Capture the cell that displays the provided text and extract its [X, Y] central coordinate. 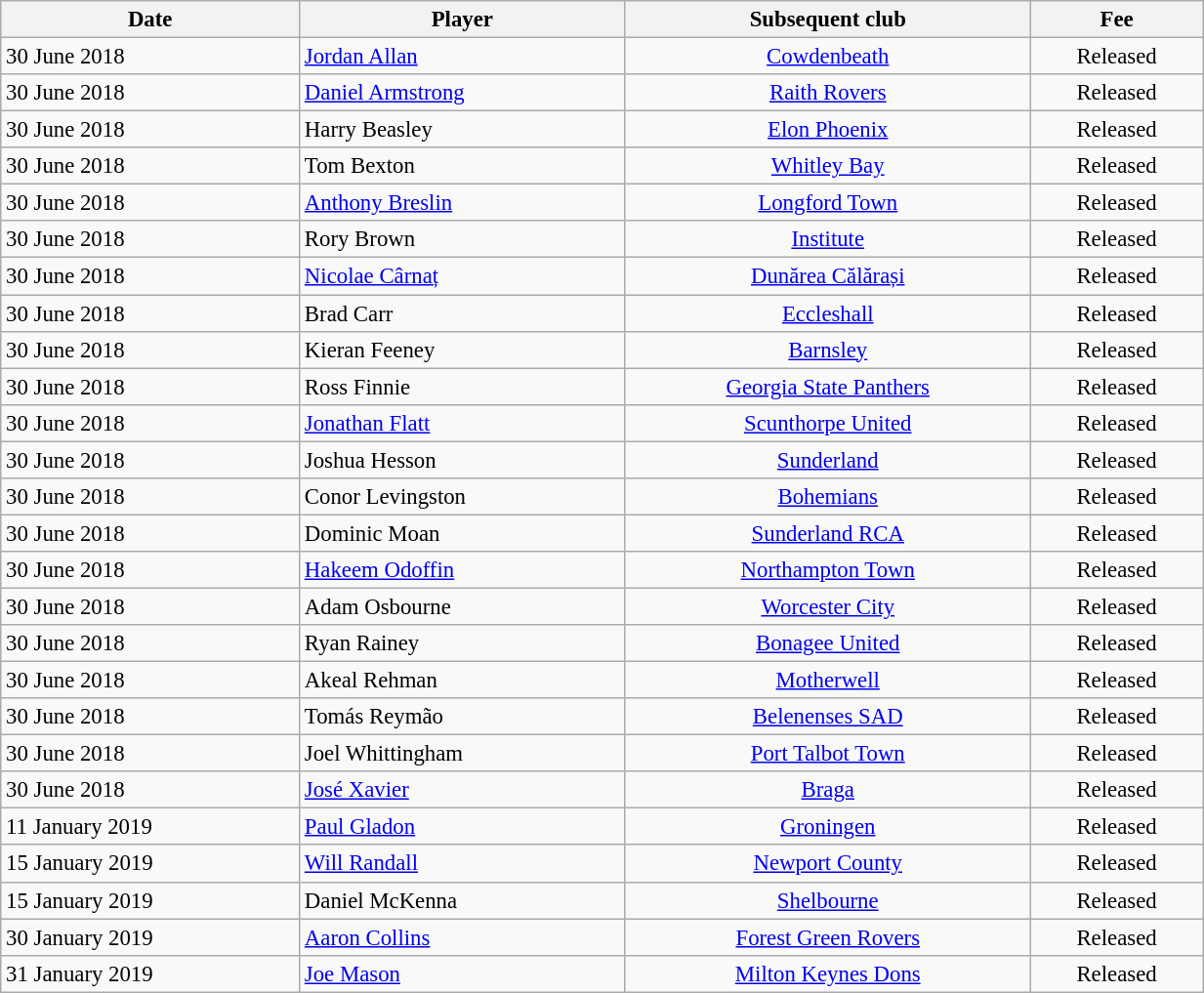
Jonathan Flatt [463, 423]
Worcester City [828, 606]
Whitley Bay [828, 166]
Daniel Armstrong [463, 93]
Belenenses SAD [828, 717]
Port Talbot Town [828, 754]
Player [463, 20]
Date [150, 20]
Joe Mason [463, 973]
Northampton Town [828, 570]
Eccleshall [828, 313]
Georgia State Panthers [828, 387]
Braga [828, 790]
30 January 2019 [150, 937]
Fee [1116, 20]
Akeal Rehman [463, 681]
Institute [828, 239]
Joel Whittingham [463, 754]
Subsequent club [828, 20]
Nicolae Cârnaț [463, 276]
Brad Carr [463, 313]
Cowdenbeath [828, 57]
31 January 2019 [150, 973]
Adam Osbourne [463, 606]
José Xavier [463, 790]
Daniel McKenna [463, 900]
Shelbourne [828, 900]
Ryan Rainey [463, 643]
Tom Bexton [463, 166]
Barnsley [828, 350]
Kieran Feeney [463, 350]
Newport County [828, 864]
Rory Brown [463, 239]
Sunderland RCA [828, 533]
Forest Green Rovers [828, 937]
Joshua Hesson [463, 460]
Jordan Allan [463, 57]
Elon Phoenix [828, 130]
Motherwell [828, 681]
Hakeem Odoffin [463, 570]
Ross Finnie [463, 387]
Longford Town [828, 203]
Harry Beasley [463, 130]
Will Randall [463, 864]
Dunărea Călărași [828, 276]
Anthony Breslin [463, 203]
Groningen [828, 827]
Sunderland [828, 460]
Milton Keynes Dons [828, 973]
Dominic Moan [463, 533]
Bohemians [828, 497]
Tomás Reymão [463, 717]
Scunthorpe United [828, 423]
11 January 2019 [150, 827]
Paul Gladon [463, 827]
Conor Levingston [463, 497]
Aaron Collins [463, 937]
Bonagee United [828, 643]
Raith Rovers [828, 93]
